Find where the given text appears and provide that cell's center as [x, y] coordinate. 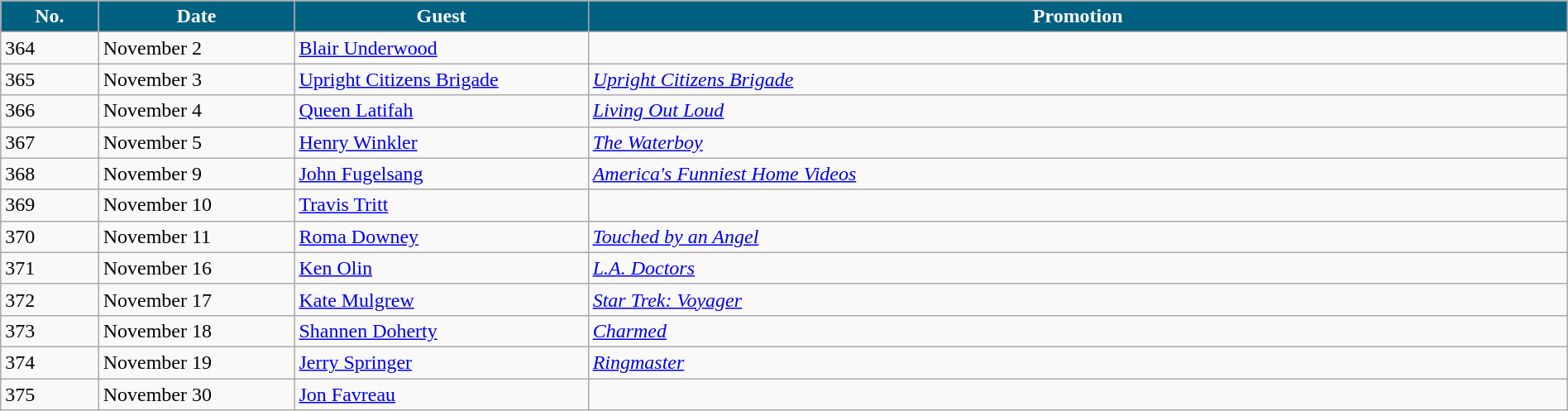
Ken Olin [442, 268]
November 4 [197, 111]
Jon Favreau [442, 394]
369 [50, 205]
November 5 [197, 142]
Travis Tritt [442, 205]
367 [50, 142]
November 19 [197, 362]
Henry Winkler [442, 142]
John Fugelsang [442, 174]
The Waterboy [1078, 142]
November 17 [197, 299]
November 11 [197, 237]
November 3 [197, 79]
L.A. Doctors [1078, 268]
Promotion [1078, 17]
November 9 [197, 174]
Shannen Doherty [442, 331]
373 [50, 331]
No. [50, 17]
Date [197, 17]
Roma Downey [442, 237]
368 [50, 174]
Queen Latifah [442, 111]
372 [50, 299]
366 [50, 111]
374 [50, 362]
370 [50, 237]
Touched by an Angel [1078, 237]
375 [50, 394]
November 2 [197, 48]
371 [50, 268]
Guest [442, 17]
November 18 [197, 331]
November 30 [197, 394]
America's Funniest Home Videos [1078, 174]
Jerry Springer [442, 362]
Blair Underwood [442, 48]
Star Trek: Voyager [1078, 299]
365 [50, 79]
Charmed [1078, 331]
November 10 [197, 205]
Ringmaster [1078, 362]
364 [50, 48]
Living Out Loud [1078, 111]
November 16 [197, 268]
Kate Mulgrew [442, 299]
